Return [x, y] of the center of cell containing provided text 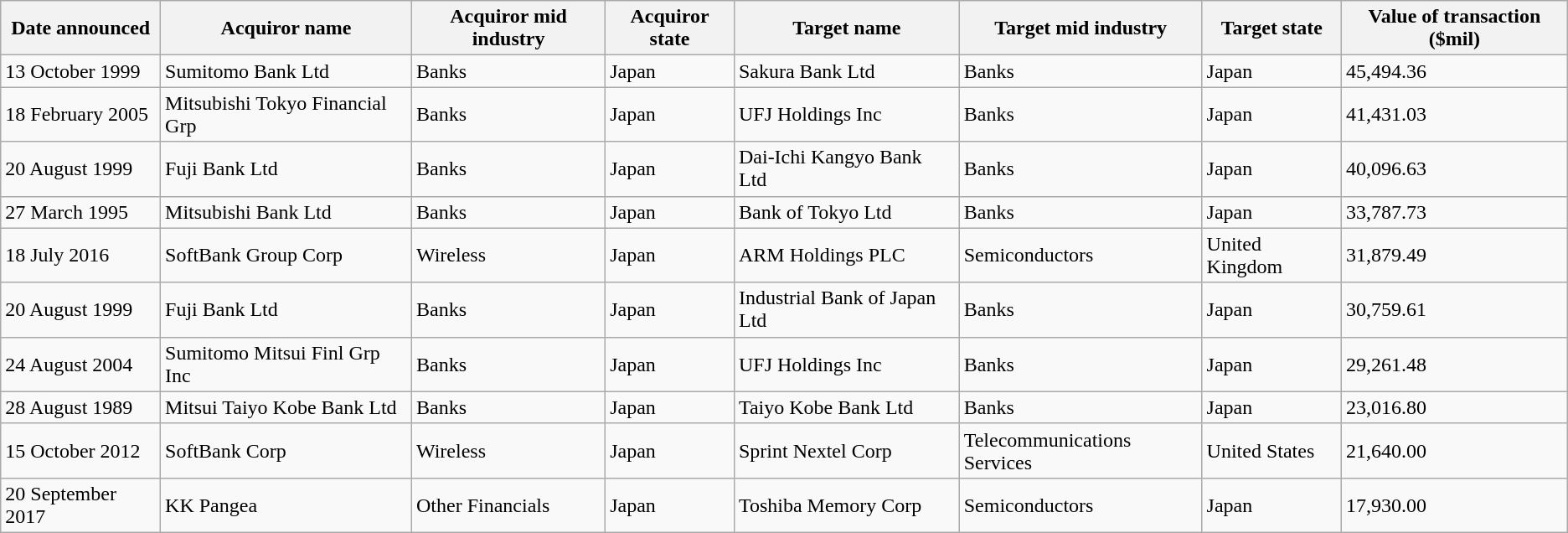
Value of transaction ($mil) [1455, 28]
27 March 1995 [80, 212]
Target name [846, 28]
20 September 2017 [80, 505]
KK Pangea [286, 505]
Industrial Bank of Japan Ltd [846, 310]
31,879.49 [1455, 255]
18 July 2016 [80, 255]
Mitsui Taiyo Kobe Bank Ltd [286, 407]
45,494.36 [1455, 71]
Sprint Nextel Corp [846, 451]
Target state [1271, 28]
Acquiror name [286, 28]
Target mid industry [1081, 28]
Taiyo Kobe Bank Ltd [846, 407]
21,640.00 [1455, 451]
Toshiba Memory Corp [846, 505]
Mitsubishi Tokyo Financial Grp [286, 114]
28 August 1989 [80, 407]
Sumitomo Mitsui Finl Grp Inc [286, 364]
40,096.63 [1455, 169]
Sumitomo Bank Ltd [286, 71]
Acquiror state [670, 28]
41,431.03 [1455, 114]
30,759.61 [1455, 310]
13 October 1999 [80, 71]
17,930.00 [1455, 505]
Dai-Ichi Kangyo Bank Ltd [846, 169]
Date announced [80, 28]
ARM Holdings PLC [846, 255]
Acquiror mid industry [508, 28]
SoftBank Corp [286, 451]
Telecommunications Services [1081, 451]
Sakura Bank Ltd [846, 71]
15 October 2012 [80, 451]
Bank of Tokyo Ltd [846, 212]
United States [1271, 451]
Other Financials [508, 505]
Mitsubishi Bank Ltd [286, 212]
29,261.48 [1455, 364]
23,016.80 [1455, 407]
18 February 2005 [80, 114]
24 August 2004 [80, 364]
33,787.73 [1455, 212]
United Kingdom [1271, 255]
SoftBank Group Corp [286, 255]
